Search for the cell housing the specified text and yield its (X, Y) center coordinate. 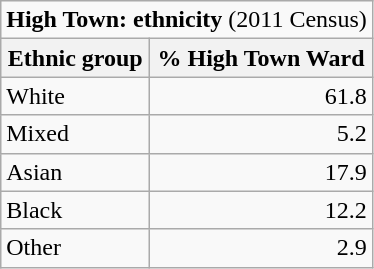
% High Town Ward (262, 58)
Mixed (76, 134)
High Town: ethnicity (2011 Census) (187, 20)
Ethnic group (76, 58)
Asian (76, 172)
2.9 (262, 248)
White (76, 96)
Other (76, 248)
Black (76, 210)
5.2 (262, 134)
12.2 (262, 210)
17.9 (262, 172)
61.8 (262, 96)
